Determine the [X, Y] coordinate at the center of the cell enclosing the given text.  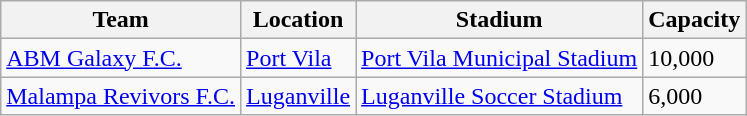
Capacity [694, 20]
Team [121, 20]
Location [298, 20]
Port Vila Municipal Stadium [500, 58]
Luganville [298, 96]
ABM Galaxy F.C. [121, 58]
Stadium [500, 20]
Malampa Revivors F.C. [121, 96]
Port Vila [298, 58]
6,000 [694, 96]
Luganville Soccer Stadium [500, 96]
10,000 [694, 58]
